Find where the given text appears and provide that cell's center as (x, y) coordinate. 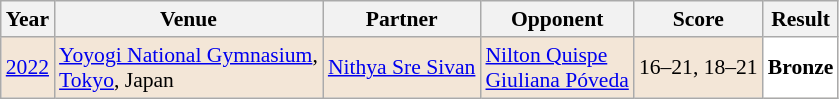
Nithya Sre Sivan (402, 68)
Result (801, 19)
Partner (402, 19)
2022 (28, 68)
Venue (188, 19)
16–21, 18–21 (698, 68)
Year (28, 19)
Yoyogi National Gymnasium,Tokyo, Japan (188, 68)
Nilton Quispe Giuliana Póveda (556, 68)
Bronze (801, 68)
Score (698, 19)
Opponent (556, 19)
